From the cell containing the given text, extract its center point as (X, Y) coordinate. 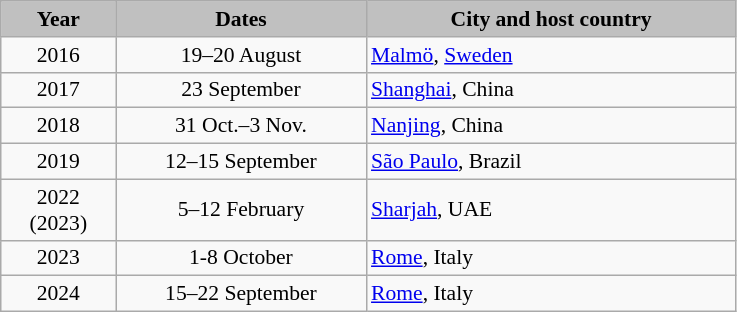
2022(2023) (58, 210)
2019 (58, 162)
Dates (241, 19)
2023 (58, 258)
Shanghai, China (551, 90)
São Paulo, Brazil (551, 162)
31 Oct.–3 Nov. (241, 126)
2018 (58, 126)
15–22 September (241, 294)
2016 (58, 55)
5–12 February (241, 210)
Malmö, Sweden (551, 55)
2024 (58, 294)
23 September (241, 90)
Nanjing, China (551, 126)
Sharjah, UAE (551, 210)
2017 (58, 90)
12–15 September (241, 162)
19–20 August (241, 55)
City and host country (551, 19)
1-8 October (241, 258)
Year (58, 19)
